Search for the cell housing the specified text and yield its [X, Y] center coordinate. 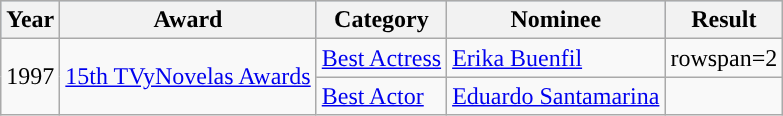
Best Actress [381, 58]
Best Actor [381, 96]
rowspan=2 [724, 58]
1997 [30, 77]
Result [724, 20]
15th TVyNovelas Awards [188, 77]
Year [30, 20]
Erika Buenfil [556, 58]
Eduardo Santamarina [556, 96]
Award [188, 20]
Nominee [556, 20]
Category [381, 20]
